Locate the cell with the specified text and output its (x, y) center coordinate. 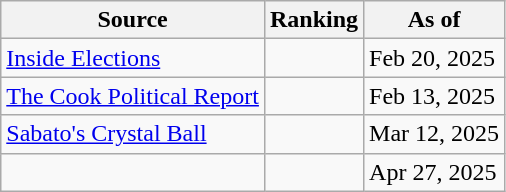
Apr 27, 2025 (434, 172)
Source (133, 20)
Inside Elections (133, 58)
Mar 12, 2025 (434, 134)
Ranking (314, 20)
Sabato's Crystal Ball (133, 134)
As of (434, 20)
Feb 20, 2025 (434, 58)
The Cook Political Report (133, 96)
Feb 13, 2025 (434, 96)
